Locate the cell with the specified text and output its [x, y] center coordinate. 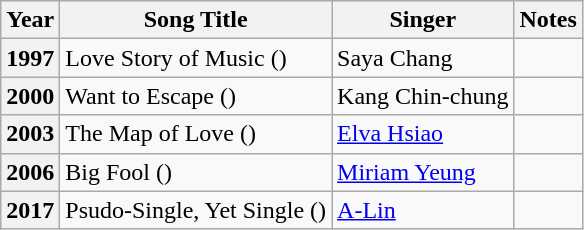
Big Fool () [196, 172]
Love Story of Music () [196, 58]
Saya Chang [423, 58]
Psudo-Single, Yet Single () [196, 210]
2003 [30, 134]
Kang Chin-chung [423, 96]
Miriam Yeung [423, 172]
2006 [30, 172]
A-Lin [423, 210]
Elva Hsiao [423, 134]
Notes [548, 20]
The Map of Love () [196, 134]
1997 [30, 58]
Song Title [196, 20]
2017 [30, 210]
Want to Escape () [196, 96]
Year [30, 20]
2000 [30, 96]
Singer [423, 20]
